Identify which cell holds the provided text, then report its [X, Y] central coordinate. 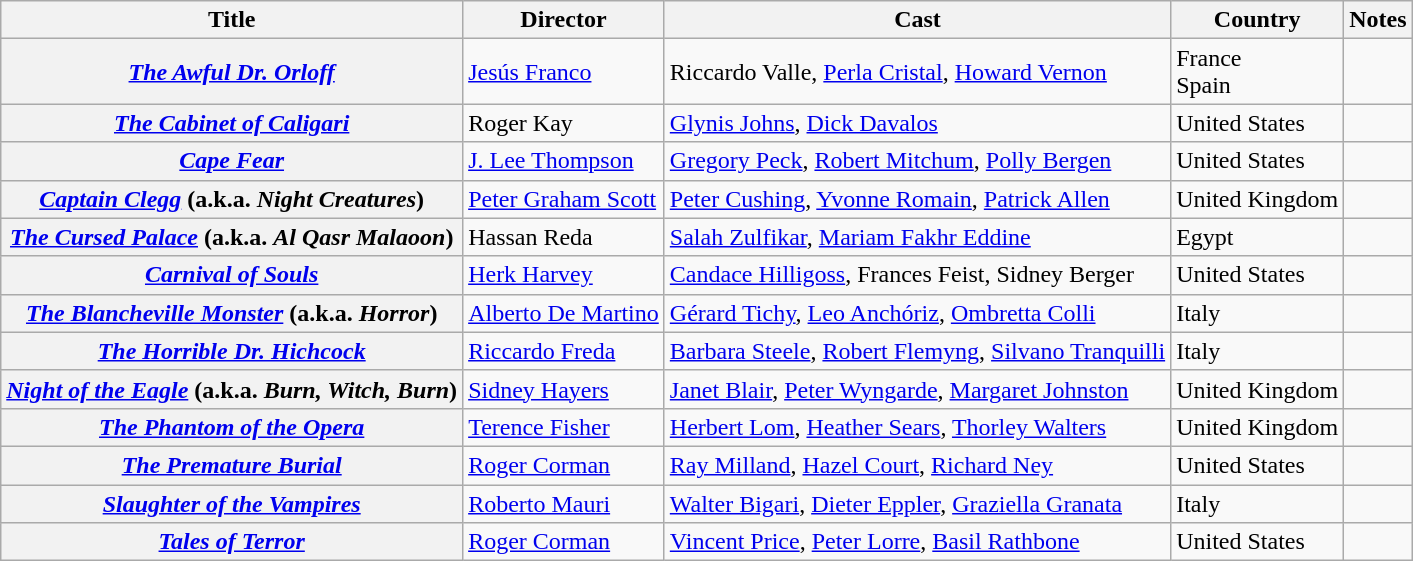
Tales of Terror [232, 542]
The Blancheville Monster (a.k.a. Horror) [232, 313]
Terence Fisher [564, 427]
Slaughter of the Vampires [232, 503]
Hassan Reda [564, 237]
Captain Clegg (a.k.a. Night Creatures) [232, 199]
Carnival of Souls [232, 275]
Title [232, 20]
Salah Zulfikar, Mariam Fakhr Eddine [917, 237]
Barbara Steele, Robert Flemyng, Silvano Tranquilli [917, 351]
Cape Fear [232, 161]
Cast [917, 20]
Sidney Hayers [564, 389]
Egypt [1258, 237]
The Premature Burial [232, 465]
The Cabinet of Caligari [232, 123]
Candace Hilligoss, Frances Feist, Sidney Berger [917, 275]
Gérard Tichy, Leo Anchóriz, Ombretta Colli [917, 313]
Jesús Franco [564, 72]
Roger Kay [564, 123]
Herk Harvey [564, 275]
Janet Blair, Peter Wyngarde, Margaret Johnston [917, 389]
The Phantom of the Opera [232, 427]
The Awful Dr. Orloff [232, 72]
Vincent Price, Peter Lorre, Basil Rathbone [917, 542]
Riccardo Valle, Perla Cristal, Howard Vernon [917, 72]
FranceSpain [1258, 72]
Herbert Lom, Heather Sears, Thorley Walters [917, 427]
Director [564, 20]
Country [1258, 20]
Gregory Peck, Robert Mitchum, Polly Bergen [917, 161]
The Cursed Palace (a.k.a. Al Qasr Malaoon) [232, 237]
Peter Cushing, Yvonne Romain, Patrick Allen [917, 199]
Night of the Eagle (a.k.a. Burn, Witch, Burn) [232, 389]
Ray Milland, Hazel Court, Richard Ney [917, 465]
Alberto De Martino [564, 313]
J. Lee Thompson [564, 161]
Peter Graham Scott [564, 199]
Walter Bigari, Dieter Eppler, Graziella Granata [917, 503]
Roberto Mauri [564, 503]
Riccardo Freda [564, 351]
The Horrible Dr. Hichcock [232, 351]
Notes [1378, 20]
Glynis Johns, Dick Davalos [917, 123]
